For the text-containing cell, return its midpoint in (X, Y) coordinate format. 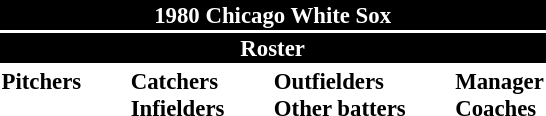
1980 Chicago White Sox (272, 15)
Roster (272, 48)
